Find where the given text appears and provide that cell's center as [X, Y] coordinate. 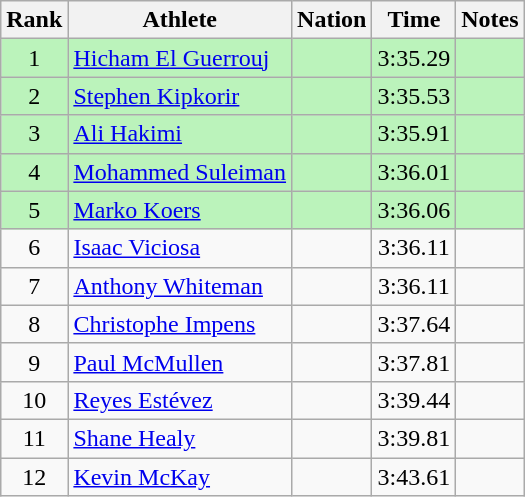
Hicham El Guerrouj [180, 58]
3:39.81 [414, 438]
Kevin McKay [180, 477]
3:35.53 [414, 96]
Nation [332, 20]
Anthony Whiteman [180, 286]
Reyes Estévez [180, 400]
Stephen Kipkorir [180, 96]
3:37.81 [414, 362]
3:39.44 [414, 400]
Rank [34, 20]
3:37.64 [414, 324]
3:35.29 [414, 58]
10 [34, 400]
Paul McMullen [180, 362]
Shane Healy [180, 438]
11 [34, 438]
Athlete [180, 20]
5 [34, 210]
Christophe Impens [180, 324]
3:36.06 [414, 210]
6 [34, 248]
Ali Hakimi [180, 134]
8 [34, 324]
12 [34, 477]
1 [34, 58]
Mohammed Suleiman [180, 172]
2 [34, 96]
4 [34, 172]
3:35.91 [414, 134]
Isaac Viciosa [180, 248]
Time [414, 20]
9 [34, 362]
Marko Koers [180, 210]
Notes [490, 20]
3 [34, 134]
3:43.61 [414, 477]
7 [34, 286]
3:36.01 [414, 172]
